Determine the [x, y] coordinate at the center of the cell enclosing the given text.  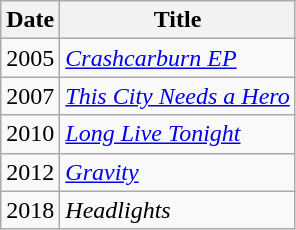
Date [30, 20]
2012 [30, 172]
This City Needs a Hero [178, 96]
Headlights [178, 210]
2007 [30, 96]
2005 [30, 58]
Title [178, 20]
Crashcarburn EP [178, 58]
Long Live Tonight [178, 134]
2018 [30, 210]
2010 [30, 134]
Gravity [178, 172]
